Return (x, y) of the center of cell containing provided text 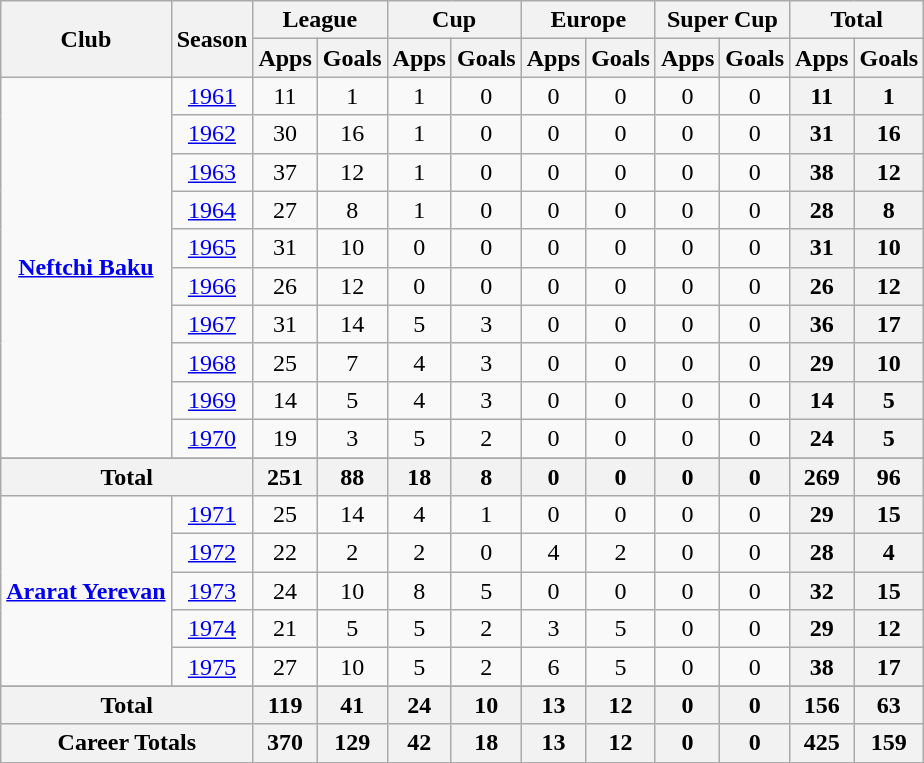
129 (352, 743)
1961 (212, 96)
119 (285, 705)
Season (212, 39)
1968 (212, 362)
425 (822, 743)
156 (822, 705)
19 (285, 438)
Neftchi Baku (86, 268)
6 (553, 667)
1964 (212, 210)
7 (352, 362)
63 (889, 705)
Ararat Yerevan (86, 591)
269 (822, 477)
1962 (212, 134)
370 (285, 743)
1967 (212, 324)
Super Cup (722, 20)
36 (822, 324)
Cup (454, 20)
1972 (212, 553)
1969 (212, 400)
Career Totals (127, 743)
159 (889, 743)
1973 (212, 591)
Europe (588, 20)
1975 (212, 667)
88 (352, 477)
League (320, 20)
41 (352, 705)
21 (285, 629)
1971 (212, 515)
30 (285, 134)
1966 (212, 286)
37 (285, 172)
Club (86, 39)
1974 (212, 629)
32 (822, 591)
42 (419, 743)
1965 (212, 248)
1963 (212, 172)
22 (285, 553)
96 (889, 477)
251 (285, 477)
1970 (212, 438)
